Extract the [X, Y] coordinate from the center of the cell holding the provided text.  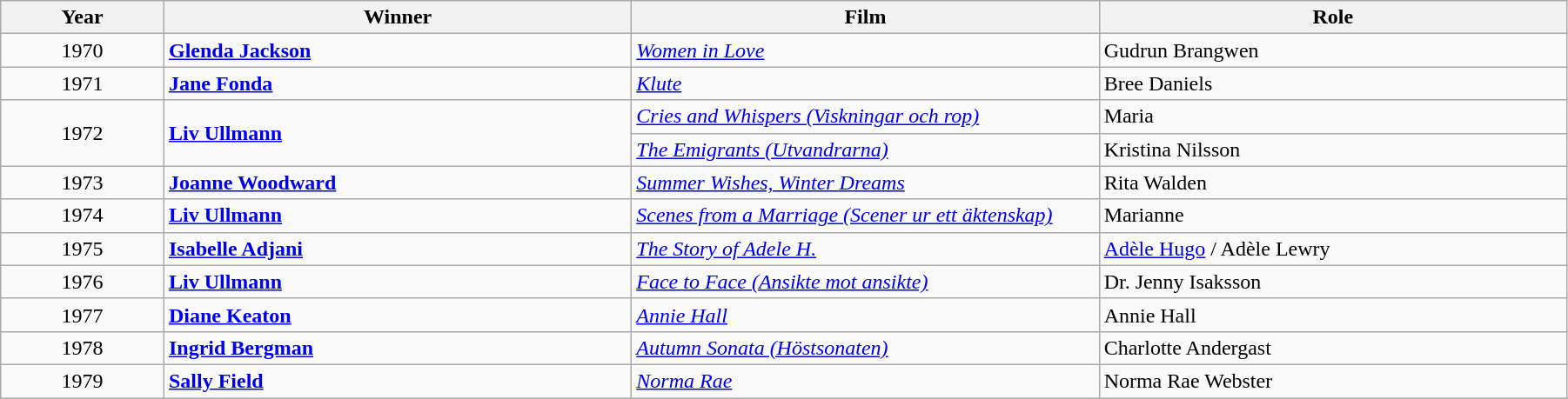
1978 [83, 348]
1976 [83, 282]
Klute [865, 83]
Adèle Hugo / Adèle Lewry [1333, 249]
Film [865, 17]
1977 [83, 315]
1973 [83, 183]
1979 [83, 381]
1972 [83, 133]
1971 [83, 83]
Gudrun Brangwen [1333, 50]
Cries and Whispers (Viskningar och rop) [865, 116]
Jane Fonda [397, 83]
Isabelle Adjani [397, 249]
Joanne Woodward [397, 183]
Marianne [1333, 216]
1970 [83, 50]
Autumn Sonata (Höstsonaten) [865, 348]
Sally Field [397, 381]
Dr. Jenny Isaksson [1333, 282]
Year [83, 17]
Ingrid Bergman [397, 348]
Kristina Nilsson [1333, 150]
Summer Wishes, Winter Dreams [865, 183]
Bree Daniels [1333, 83]
Role [1333, 17]
1975 [83, 249]
Norma Rae [865, 381]
Women in Love [865, 50]
Winner [397, 17]
Charlotte Andergast [1333, 348]
Rita Walden [1333, 183]
Maria [1333, 116]
Face to Face (Ansikte mot ansikte) [865, 282]
The Story of Adele H. [865, 249]
Norma Rae Webster [1333, 381]
Glenda Jackson [397, 50]
1974 [83, 216]
Diane Keaton [397, 315]
Scenes from a Marriage (Scener ur ett äktenskap) [865, 216]
The Emigrants (Utvandrarna) [865, 150]
